Capture the cell that displays the provided text and extract its [x, y] central coordinate. 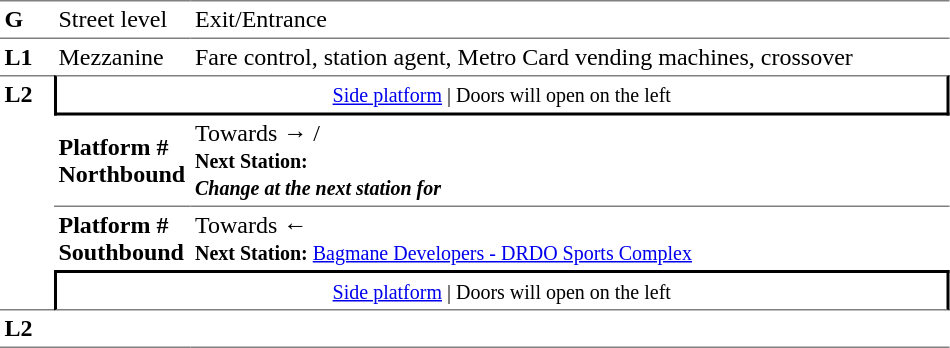
L1 [27, 57]
Fare control, station agent, Metro Card vending machines, crossover [570, 57]
G [27, 20]
Towards → / Next Station: Change at the next station for [570, 162]
Towards ← Next Station: Bagmane Developers - DRDO Sports Complex [570, 238]
Platform #Southbound [122, 238]
Mezzanine [122, 57]
Exit/Entrance [570, 20]
Street level [122, 20]
Platform #Northbound [122, 162]
